Search for the cell housing the specified text and yield its [X, Y] center coordinate. 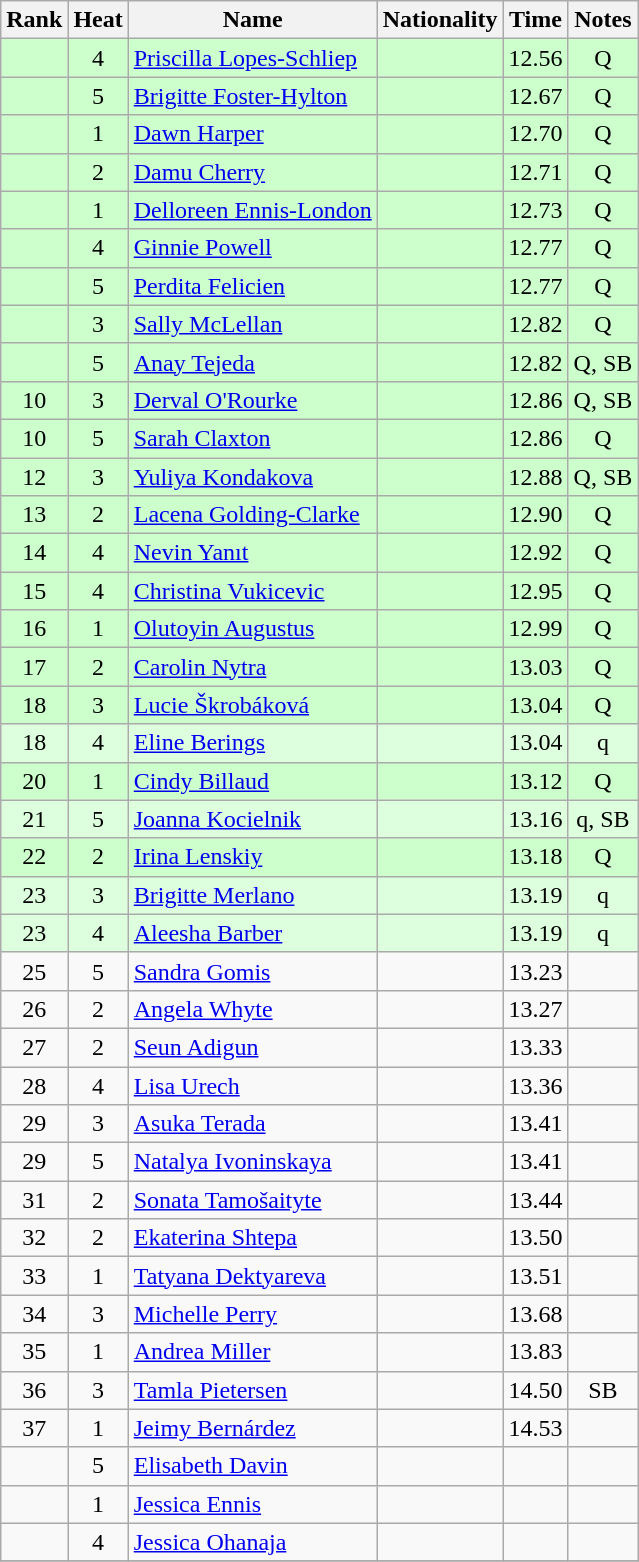
Michelle Perry [252, 1314]
37 [34, 1428]
32 [34, 1238]
Carolin Nytra [252, 667]
13.68 [536, 1314]
25 [34, 971]
Joanna Kocielnik [252, 819]
Heat [98, 20]
q, SB [603, 819]
Jeimy Bernárdez [252, 1428]
Sarah Claxton [252, 438]
14.53 [536, 1428]
Derval O'Rourke [252, 400]
13.18 [536, 857]
Eline Berings [252, 743]
Lucie Škrobáková [252, 705]
31 [34, 1200]
12.95 [536, 591]
13.27 [536, 1009]
Tamla Pietersen [252, 1390]
Sally McLellan [252, 324]
12.90 [536, 515]
36 [34, 1390]
Nationality [440, 20]
12.99 [536, 629]
Priscilla Lopes-Schliep [252, 58]
Lisa Urech [252, 1085]
20 [34, 781]
Irina Lenskiy [252, 857]
13 [34, 515]
Jessica Ohanaja [252, 1542]
Damu Cherry [252, 172]
16 [34, 629]
13.51 [536, 1276]
14 [34, 553]
Anay Tejeda [252, 362]
Nevin Yanıt [252, 553]
Rank [34, 20]
Yuliya Kondakova [252, 477]
Andrea Miller [252, 1352]
13.50 [536, 1238]
34 [34, 1314]
Brigitte Foster-Hylton [252, 96]
33 [34, 1276]
15 [34, 591]
Delloreen Ennis-London [252, 210]
35 [34, 1352]
Lacena Golding-Clarke [252, 515]
14.50 [536, 1390]
13.03 [536, 667]
12.56 [536, 58]
SB [603, 1390]
22 [34, 857]
Seun Adigun [252, 1047]
12.88 [536, 477]
26 [34, 1009]
12.73 [536, 210]
Cindy Billaud [252, 781]
27 [34, 1047]
13.44 [536, 1200]
21 [34, 819]
Olutoyin Augustus [252, 629]
13.23 [536, 971]
Dawn Harper [252, 134]
Asuka Terada [252, 1124]
13.33 [536, 1047]
13.12 [536, 781]
Brigitte Merlano [252, 895]
Natalya Ivoninskaya [252, 1162]
13.16 [536, 819]
12.70 [536, 134]
Aleesha Barber [252, 933]
Perdita Felicien [252, 286]
12 [34, 477]
Name [252, 20]
13.83 [536, 1352]
12.71 [536, 172]
Angela Whyte [252, 1009]
17 [34, 667]
12.67 [536, 96]
28 [34, 1085]
Notes [603, 20]
Time [536, 20]
Jessica Ennis [252, 1504]
Tatyana Dektyareva [252, 1276]
Christina Vukicevic [252, 591]
Sandra Gomis [252, 971]
Sonata Tamošaityte [252, 1200]
Elisabeth Davin [252, 1466]
12.92 [536, 553]
13.36 [536, 1085]
Ekaterina Shtepa [252, 1238]
Ginnie Powell [252, 248]
